Find where the given text appears and provide that cell's center as [X, Y] coordinate. 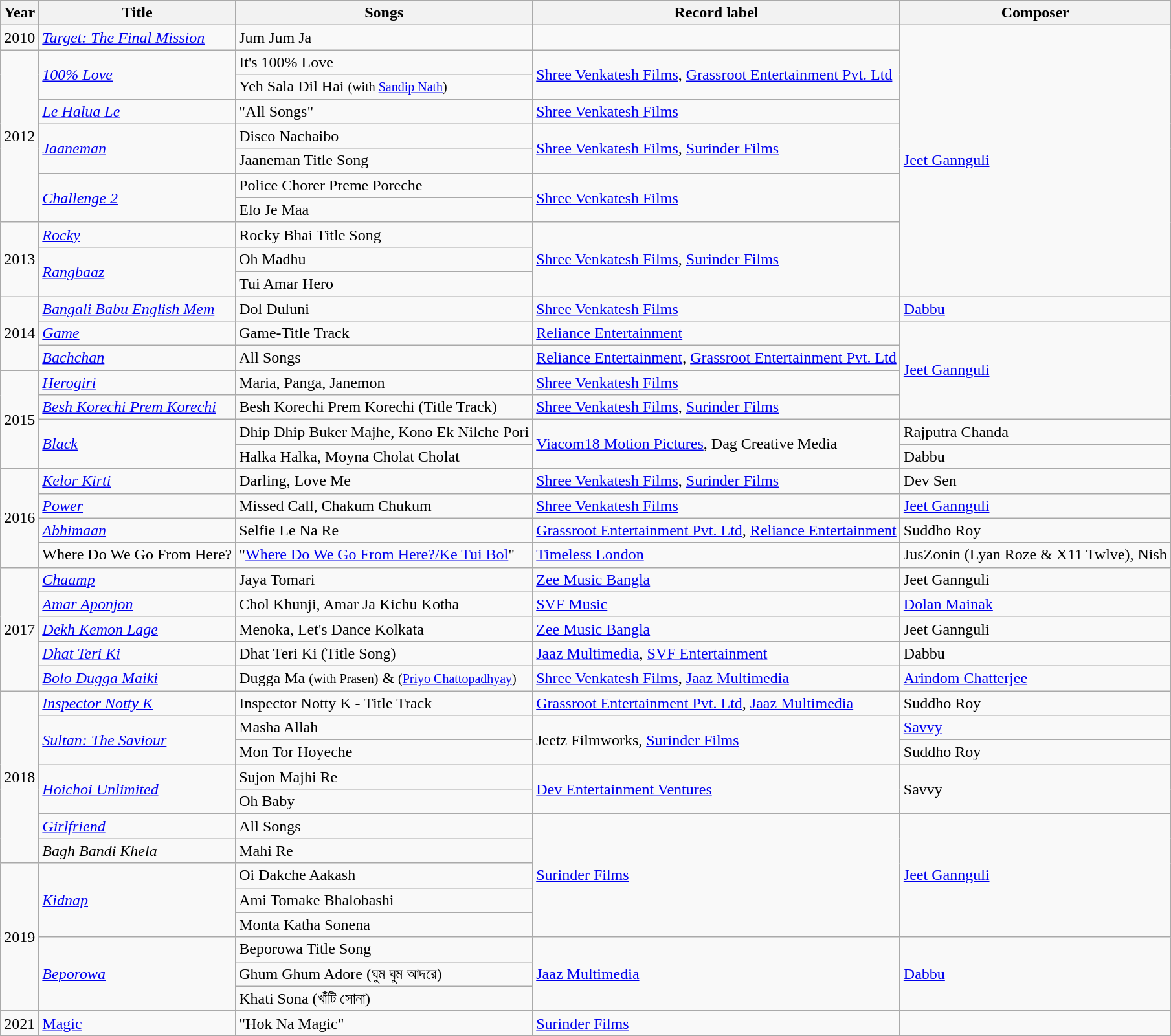
Timeless London [717, 555]
Beporowa Title Song [385, 949]
Beporowa [137, 974]
Sultan: The Saviour [137, 740]
Darling, Love Me [385, 481]
Selfie Le Na Re [385, 530]
Title [137, 13]
Rajputra Chanda [1035, 432]
Menoka, Let's Dance Kolkata [385, 629]
Target: The Final Mission [137, 38]
Black [137, 444]
Monta Katha Sonena [385, 925]
Bagh Bandi Khela [137, 851]
Arindom Chatterjee [1035, 678]
Khati Sona (খাঁটি সোনা) [385, 998]
Rocky Bhai Title Song [385, 234]
Power [137, 506]
Dolan Mainak [1035, 604]
Dev Entertainment Ventures [717, 789]
Dhat Teri Ki (Title Song) [385, 653]
Jaaz Multimedia, SVF Entertainment [717, 653]
Ami Tomake Bhalobashi [385, 900]
Chaamp [137, 580]
Mon Tor Hoyeche [385, 752]
Dekh Kemon Lage [137, 629]
Herogiri [137, 383]
Le Halua Le [137, 111]
Chol Khunji, Amar Ja Kichu Kotha [385, 604]
Dhat Teri Ki [137, 653]
Oh Baby [385, 802]
Year [19, 13]
JusZonin (Lyan Roze & X11 Twlve), Nish [1035, 555]
Jum Jum Ja [385, 38]
Besh Korechi Prem Korechi (Title Track) [385, 407]
Bangali Babu English Mem [137, 309]
Dol Duluni [385, 309]
Bolo Dugga Maiki [137, 678]
Songs [385, 13]
Amar Aponjon [137, 604]
Shree Venkatesh Films, Grassroot Entertainment Pvt. Ltd [717, 74]
"Where Do We Go From Here?/Ke Tui Bol" [385, 555]
"All Songs" [385, 111]
2021 [19, 1023]
100% Love [137, 74]
Jeetz Filmworks, Surinder Films [717, 740]
Missed Call, Chakum Chukum [385, 506]
Bachchan [137, 358]
"Hok Na Magic" [385, 1023]
2016 [19, 518]
Reliance Entertainment, Grassroot Entertainment Pvt. Ltd [717, 358]
Girlfriend [137, 826]
2015 [19, 420]
Game-Title Track [385, 333]
Composer [1035, 13]
Dugga Ma (with Prasen) & (Priyo Chattopadhyay) [385, 678]
Mahi Re [385, 851]
Dhip Dhip Buker Majhe, Kono Ek Nilche Pori [385, 432]
Oh Madhu [385, 259]
Record label [717, 13]
Inspector Notty K [137, 703]
Elo Je Maa [385, 210]
Oi Dakche Aakash [385, 875]
Reliance Entertainment [717, 333]
Kelor Kirti [137, 481]
Besh Korechi Prem Korechi [137, 407]
Hoichoi Unlimited [137, 789]
Dev Sen [1035, 481]
2013 [19, 259]
2010 [19, 38]
2012 [19, 136]
Jaaneman Title Song [385, 161]
Disco Nachaibo [385, 136]
2014 [19, 333]
Magic [137, 1023]
Challenge 2 [137, 197]
Police Chorer Preme Poreche [385, 185]
Grassroot Entertainment Pvt. Ltd, Reliance Entertainment [717, 530]
SVF Music [717, 604]
Shree Venkatesh Films, Jaaz Multimedia [717, 678]
Jaaneman [137, 148]
Rangbaaz [137, 271]
Inspector Notty K - Title Track [385, 703]
Viacom18 Motion Pictures, Dag Creative Media [717, 444]
2019 [19, 937]
It's 100% Love [385, 62]
Game [137, 333]
2018 [19, 776]
Masha Allah [385, 728]
Sujon Majhi Re [385, 777]
Rocky [137, 234]
Yeh Sala Dil Hai (with Sandip Nath) [385, 87]
Ghum Ghum Adore (ঘুম ঘুম আদরে) [385, 974]
Abhimaan [137, 530]
Kidnap [137, 900]
Maria, Panga, Janemon [385, 383]
Jaaz Multimedia [717, 974]
Tui Amar Hero [385, 284]
Grassroot Entertainment Pvt. Ltd, Jaaz Multimedia [717, 703]
Where Do We Go From Here? [137, 555]
Jaya Tomari [385, 580]
2017 [19, 629]
Halka Halka, Moyna Cholat Cholat [385, 456]
